Locate the cell with the specified text and output its [x, y] center coordinate. 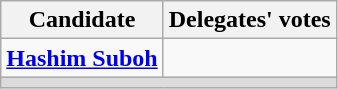
Delegates' votes [250, 20]
Candidate [82, 20]
Hashim Suboh [82, 58]
